For the text-containing cell, return its midpoint in [x, y] coordinate format. 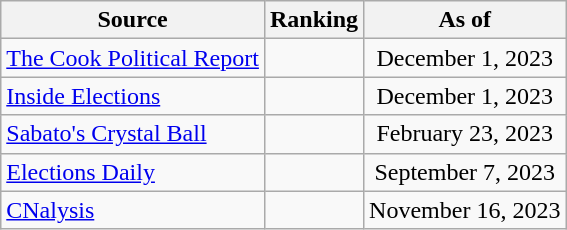
As of [465, 20]
February 23, 2023 [465, 134]
November 16, 2023 [465, 210]
September 7, 2023 [465, 172]
The Cook Political Report [133, 58]
Inside Elections [133, 96]
CNalysis [133, 210]
Elections Daily [133, 172]
Ranking [314, 20]
Sabato's Crystal Ball [133, 134]
Source [133, 20]
